Capture the cell that displays the provided text and extract its [x, y] central coordinate. 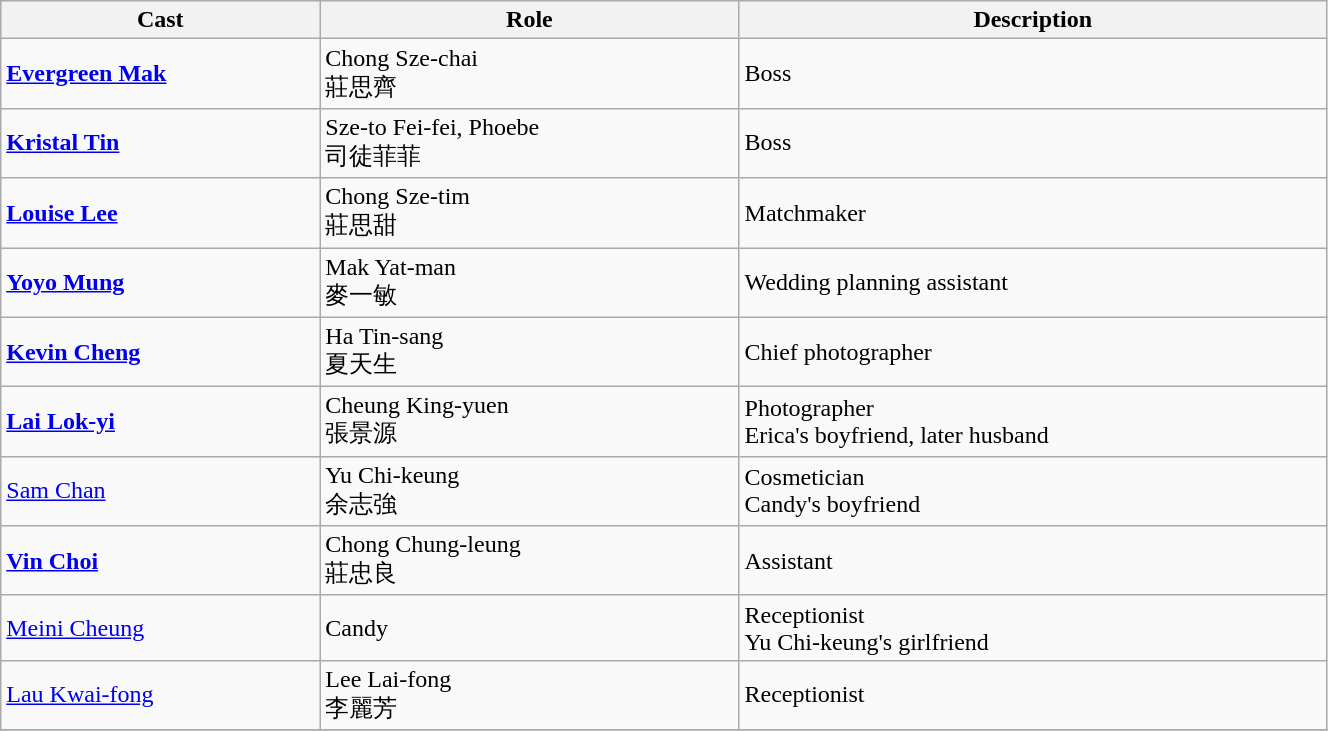
Lai Lok-yi [160, 422]
Cast [160, 20]
Evergreen Mak [160, 74]
Sze-to Fei-fei, Phoebe司徒菲菲 [530, 143]
Matchmaker [1032, 213]
Receptionist [1032, 695]
Lee Lai-fong李麗芳 [530, 695]
PhotographerErica's boyfriend, later husband [1032, 422]
Meini Cheung [160, 628]
Chong Sze-tim莊思甜 [530, 213]
Cheung King-yuen張景源 [530, 422]
CosmeticianCandy's boyfriend [1032, 491]
ReceptionistYu Chi-keung's girlfriend [1032, 628]
Wedding planning assistant [1032, 283]
Ha Tin-sang夏天生 [530, 352]
Assistant [1032, 561]
Vin Choi [160, 561]
Kevin Cheng [160, 352]
Role [530, 20]
Chong Chung-leung莊忠良 [530, 561]
Sam Chan [160, 491]
Chief photographer [1032, 352]
Yu Chi-keung余志強 [530, 491]
Chong Sze-chai莊思齊 [530, 74]
Mak Yat-man麥一敏 [530, 283]
Lau Kwai-fong [160, 695]
Description [1032, 20]
Yoyo Mung [160, 283]
Louise Lee [160, 213]
Candy [530, 628]
Kristal Tin [160, 143]
